Output the (x, y) coordinate of the center of the cell containing the given text.  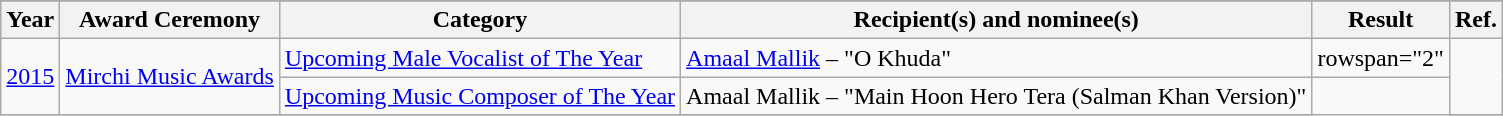
Amaal Mallik – "Main Hoon Hero Tera (Salman Khan Version)" (996, 96)
Award Ceremony (170, 20)
Upcoming Male Vocalist of The Year (480, 58)
2015 (30, 77)
Year (30, 20)
Mirchi Music Awards (170, 77)
Category (480, 20)
Upcoming Music Composer of The Year (480, 96)
Recipient(s) and nominee(s) (996, 20)
rowspan="2" (1381, 58)
Result (1381, 20)
Amaal Mallik – "O Khuda" (996, 58)
Ref. (1476, 20)
